Identify which cell holds the provided text, then report its (x, y) central coordinate. 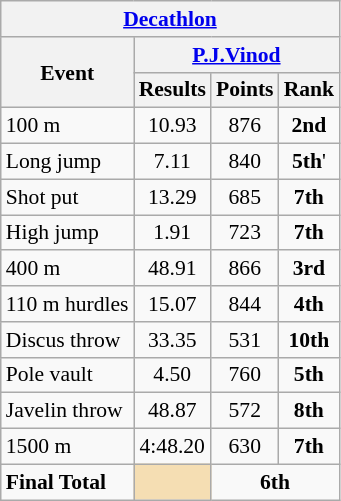
2nd (310, 126)
531 (245, 340)
5th' (310, 162)
100 m (68, 126)
Rank (310, 90)
High jump (68, 233)
723 (245, 233)
P.J.Vinod (237, 55)
844 (245, 304)
8th (310, 411)
760 (245, 375)
4th (310, 304)
685 (245, 197)
Discus throw (68, 340)
7.11 (172, 162)
866 (245, 269)
Event (68, 72)
1500 m (68, 447)
3rd (310, 269)
110 m hurdles (68, 304)
400 m (68, 269)
5th (310, 375)
6th (275, 482)
Results (172, 90)
Long jump (68, 162)
840 (245, 162)
13.29 (172, 197)
4:48.20 (172, 447)
33.35 (172, 340)
Points (245, 90)
Final Total (68, 482)
10.93 (172, 126)
630 (245, 447)
1.91 (172, 233)
4.50 (172, 375)
876 (245, 126)
Javelin throw (68, 411)
Decathlon (170, 19)
572 (245, 411)
Pole vault (68, 375)
48.87 (172, 411)
Shot put (68, 197)
48.91 (172, 269)
15.07 (172, 304)
10th (310, 340)
